Return (X, Y) of the center of cell containing provided text 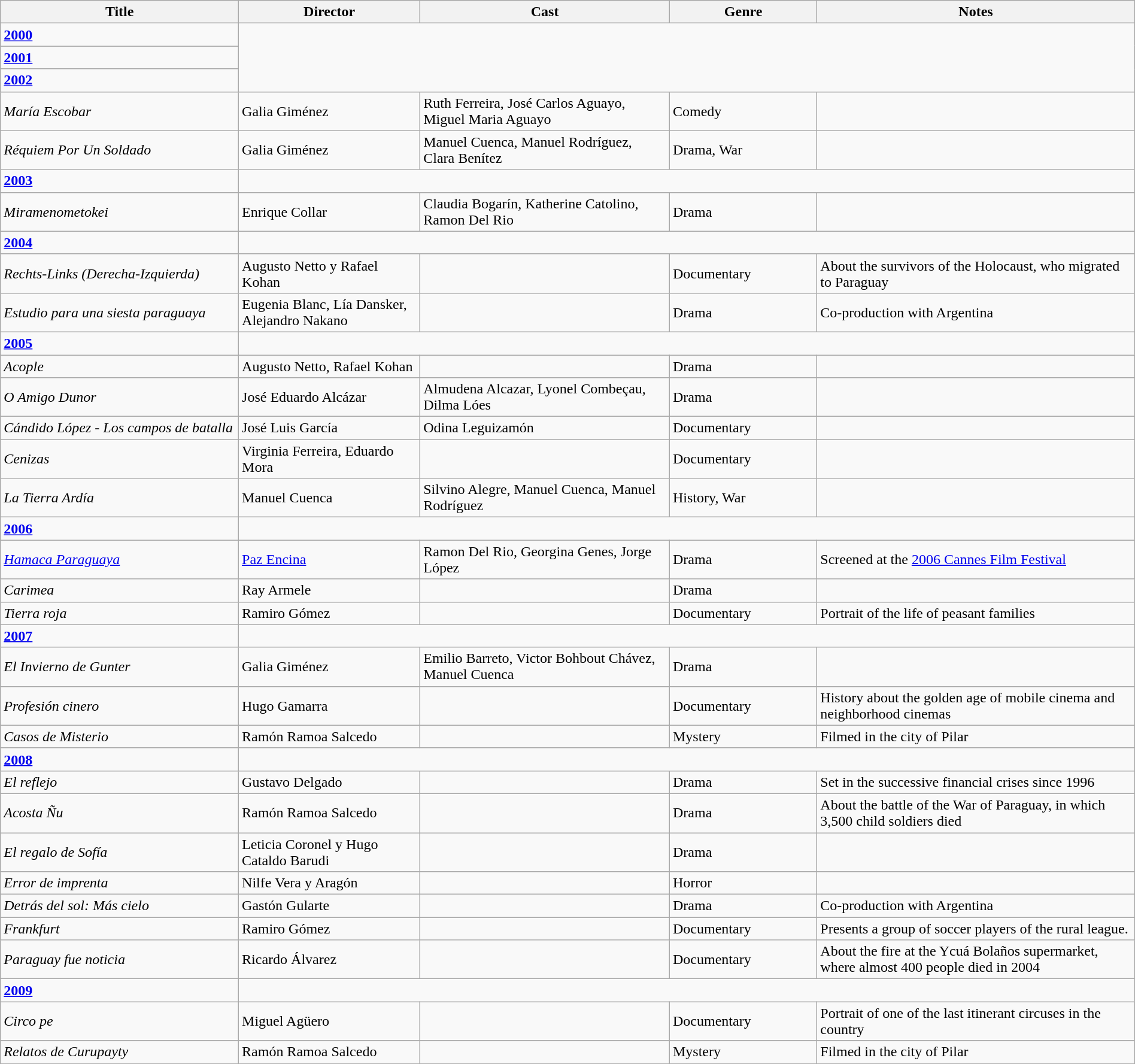
Genre (743, 12)
Presents a group of soccer players of the rural league. (976, 929)
2008 (120, 759)
O Amigo Dunor (120, 398)
Odina Leguizamón (545, 428)
2000 (120, 35)
2002 (120, 80)
Profesión cinero (120, 705)
2006 (120, 529)
Casos de Misterio (120, 736)
José Luis García (329, 428)
Portrait of the life of peasant families (976, 613)
Augusto Netto, Rafael Kohan (329, 366)
2001 (120, 57)
Comedy (743, 111)
2009 (120, 990)
Estudio para una siesta paraguaya (120, 313)
Ricardo Álvarez (329, 959)
2003 (120, 181)
Leticia Coronel y Hugo Cataldo Barudi (329, 851)
Screened at the 2006 Cannes Film Festival (976, 559)
Paz Encina (329, 559)
History, War (743, 498)
Augusto Netto y Rafael Kohan (329, 273)
About the fire at the Ycuá Bolaños supermarket, where almost 400 people died in 2004 (976, 959)
Gastón Gularte (329, 906)
Cándido López - Los campos de batalla (120, 428)
Ruth Ferreira, José Carlos Aguayo, Miguel Maria Aguayo (545, 111)
History about the golden age of mobile cinema and neighborhood cinemas (976, 705)
Director (329, 12)
José Eduardo Alcázar (329, 398)
Hugo Gamarra (329, 705)
Tierra roja (120, 613)
Miguel Agüero (329, 1021)
Manuel Cuenca, Manuel Rodríguez, Clara Benítez (545, 150)
El reflejo (120, 782)
Miramenometokei (120, 212)
Claudia Bogarín, Katherine Catolino, Ramon Del Rio (545, 212)
El regalo de Sofía (120, 851)
Eugenia Blanc, Lía Dansker, Alejandro Nakano (329, 313)
Cast (545, 12)
Emilio Barreto, Victor Bohbout Chávez, Manuel Cuenca (545, 667)
Notes (976, 12)
Error de imprenta (120, 883)
Circo pe (120, 1021)
Cenizas (120, 459)
Nilfe Vera y Aragón (329, 883)
Gustavo Delgado (329, 782)
About the battle of the War of Paraguay, in which 3,500 child soldiers died (976, 813)
Enrique Collar (329, 212)
Ray Armele (329, 590)
2005 (120, 343)
María Escobar (120, 111)
Acople (120, 366)
Carimea (120, 590)
Portrait of one of the last itinerant circuses in the country (976, 1021)
2004 (120, 242)
Almudena Alcazar, Lyonel Combeçau, Dilma Lóes (545, 398)
Drama, War (743, 150)
Hamaca Paraguaya (120, 559)
Horror (743, 883)
Title (120, 12)
Réquiem Por Un Soldado (120, 150)
Ramon Del Rio, Georgina Genes, Jorge López (545, 559)
2007 (120, 636)
Acosta Ñu (120, 813)
Frankfurt (120, 929)
Relatos de Curupayty (120, 1052)
About the survivors of the Holocaust, who migrated to Paraguay (976, 273)
La Tierra Ardía (120, 498)
Virginia Ferreira, Eduardo Mora (329, 459)
Silvino Alegre, Manuel Cuenca, Manuel Rodríguez (545, 498)
Rechts-Links (Derecha-Izquierda) (120, 273)
Set in the successive financial crises since 1996 (976, 782)
Detrás del sol: Más cielo (120, 906)
Paraguay fue noticia (120, 959)
El Invierno de Gunter (120, 667)
Manuel Cuenca (329, 498)
